Locate the cell with the specified text and output its (x, y) center coordinate. 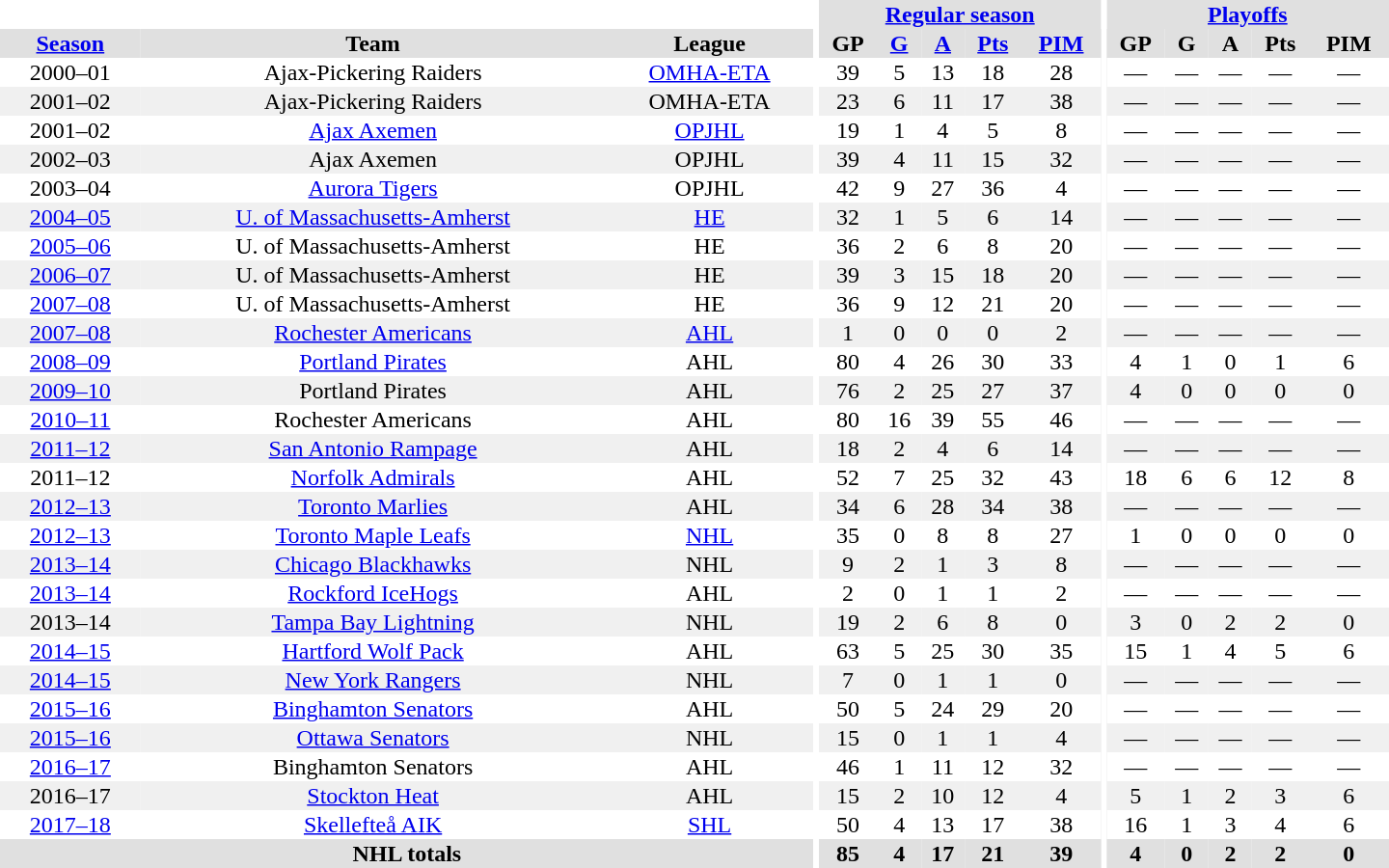
Stockton Heat (373, 796)
Chicago Blackhawks (373, 564)
2009–10 (70, 391)
63 (849, 651)
League (709, 43)
55 (994, 420)
Toronto Marlies (373, 506)
37 (1061, 391)
2000–01 (70, 72)
San Antonio Rampage (373, 448)
24 (943, 709)
Skellefteå AIK (373, 825)
Team (373, 43)
Toronto Maple Leafs (373, 535)
New York Rangers (373, 680)
2005–06 (70, 246)
SHL (709, 825)
Ottawa Senators (373, 738)
10 (943, 796)
Playoffs (1248, 14)
43 (1061, 477)
26 (943, 362)
NHL totals (407, 854)
2006–07 (70, 275)
Aurora Tigers (373, 188)
42 (849, 188)
76 (849, 391)
2008–09 (70, 362)
Norfolk Admirals (373, 477)
2004–05 (70, 217)
29 (994, 709)
Season (70, 43)
Regular season (961, 14)
2017–18 (70, 825)
Rockford IceHogs (373, 593)
2003–04 (70, 188)
Tampa Bay Lightning (373, 622)
85 (849, 854)
33 (1061, 362)
52 (849, 477)
Hartford Wolf Pack (373, 651)
2010–11 (70, 420)
2002–03 (70, 159)
23 (849, 101)
